Scan for the cell matching the given text and deliver its [X, Y] coordinate at center. 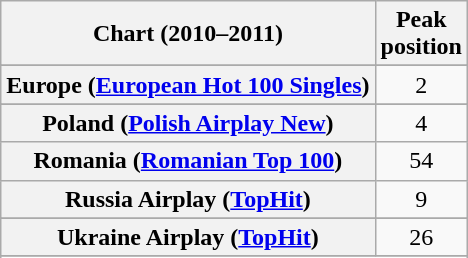
4 [421, 123]
Chart (2010–2011) [188, 34]
Poland (Polish Airplay New) [188, 123]
Ukraine Airplay (TopHit) [188, 237]
Romania (Romanian Top 100) [188, 161]
54 [421, 161]
Russia Airplay (TopHit) [188, 199]
Europe (European Hot 100 Singles) [188, 85]
Peakposition [421, 34]
26 [421, 237]
9 [421, 199]
2 [421, 85]
